Determine the [x, y] coordinate at the center of the cell enclosing the given text.  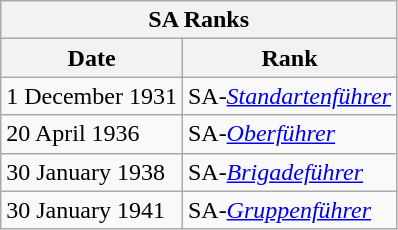
SA Ranks [199, 20]
30 January 1941 [92, 210]
Rank [289, 58]
20 April 1936 [92, 134]
SA-Gruppenführer [289, 210]
30 January 1938 [92, 172]
SA-Standartenführer [289, 96]
SA-Brigadeführer [289, 172]
1 December 1931 [92, 96]
Date [92, 58]
SA-Oberführer [289, 134]
